For the text-containing cell, return its midpoint in (x, y) coordinate format. 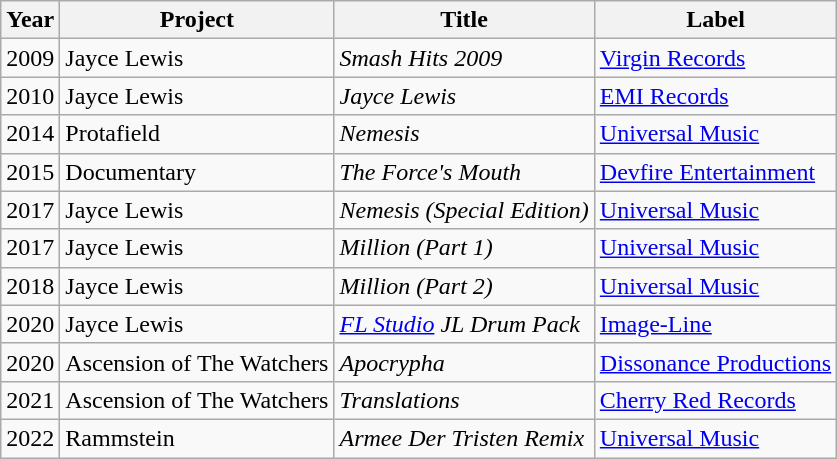
2018 (30, 286)
Cherry Red Records (715, 400)
2015 (30, 172)
Title (464, 20)
Project (197, 20)
Rammstein (197, 438)
The Force's Mouth (464, 172)
2010 (30, 96)
Nemesis (464, 134)
Million (Part 1) (464, 248)
Devfire Entertainment (715, 172)
Protafield (197, 134)
Virgin Records (715, 58)
Smash Hits 2009 (464, 58)
Armee Der Tristen Remix (464, 438)
2009 (30, 58)
FL Studio JL Drum Pack (464, 324)
EMI Records (715, 96)
Apocrypha (464, 362)
2014 (30, 134)
Million (Part 2) (464, 286)
Dissonance Productions (715, 362)
2021 (30, 400)
Image-Line (715, 324)
Documentary (197, 172)
Translations (464, 400)
2022 (30, 438)
Year (30, 20)
Nemesis (Special Edition) (464, 210)
Label (715, 20)
